For the text-containing cell, return its midpoint in [X, Y] coordinate format. 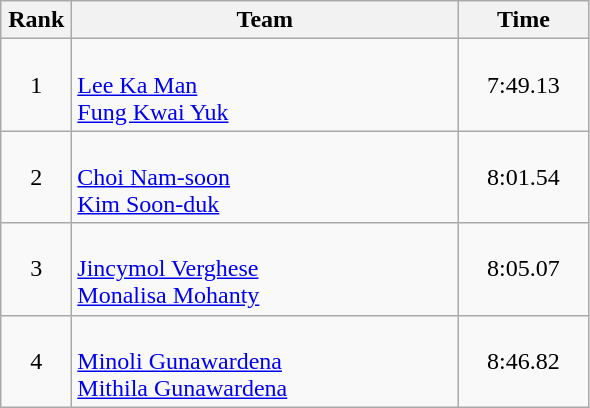
8:05.07 [524, 269]
1 [36, 85]
Jincymol VergheseMonalisa Mohanty [265, 269]
4 [36, 361]
8:46.82 [524, 361]
7:49.13 [524, 85]
Choi Nam-soonKim Soon-duk [265, 177]
Team [265, 20]
8:01.54 [524, 177]
Minoli GunawardenaMithila Gunawardena [265, 361]
2 [36, 177]
Rank [36, 20]
3 [36, 269]
Lee Ka ManFung Kwai Yuk [265, 85]
Time [524, 20]
